For the text-containing cell, return its midpoint in (x, y) coordinate format. 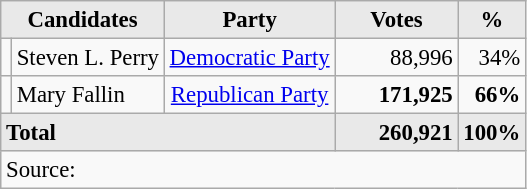
260,921 (396, 133)
% (492, 20)
66% (492, 95)
Party (250, 20)
Candidates (83, 20)
Mary Fallin (88, 95)
88,996 (396, 58)
100% (492, 133)
171,925 (396, 95)
Steven L. Perry (88, 58)
Votes (396, 20)
34% (492, 58)
Source: (264, 170)
Democratic Party (250, 58)
Total (168, 133)
Republican Party (250, 95)
